Output the [x, y] coordinate of the center of the cell containing the given text.  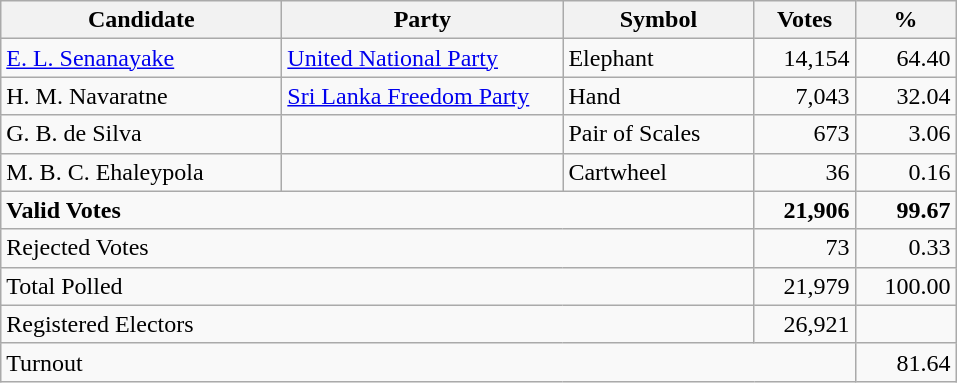
32.04 [906, 96]
Total Polled [378, 286]
21,906 [804, 210]
G. B. de Silva [142, 134]
21,979 [804, 286]
Valid Votes [378, 210]
26,921 [804, 324]
73 [804, 248]
Party [422, 20]
673 [804, 134]
% [906, 20]
Sri Lanka Freedom Party [422, 96]
100.00 [906, 286]
64.40 [906, 58]
Registered Electors [378, 324]
Votes [804, 20]
3.06 [906, 134]
H. M. Navaratne [142, 96]
7,043 [804, 96]
E. L. Senanayake [142, 58]
99.67 [906, 210]
Cartwheel [658, 172]
81.64 [906, 362]
Turnout [428, 362]
M. B. C. Ehaleypola [142, 172]
0.16 [906, 172]
Hand [658, 96]
United National Party [422, 58]
Candidate [142, 20]
Symbol [658, 20]
Pair of Scales [658, 134]
0.33 [906, 248]
36 [804, 172]
Rejected Votes [378, 248]
Elephant [658, 58]
14,154 [804, 58]
